Search for the cell housing the specified text and yield its [X, Y] center coordinate. 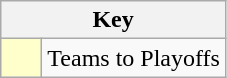
Key [114, 20]
Teams to Playoffs [134, 58]
